Determine the (x, y) coordinate at the center of the cell enclosing the given text.  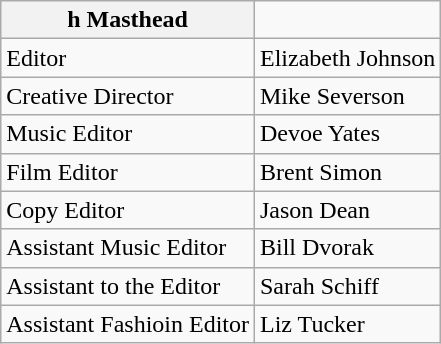
Liz Tucker (347, 324)
Creative Director (128, 96)
Brent Simon (347, 172)
Jason Dean (347, 210)
Mike Severson (347, 96)
Assistant to the Editor (128, 286)
h Masthead (128, 20)
Bill Dvorak (347, 248)
Assistant Fashioin Editor (128, 324)
Devoe Yates (347, 134)
Assistant Music Editor (128, 248)
Elizabeth Johnson (347, 58)
Editor (128, 58)
Film Editor (128, 172)
Copy Editor (128, 210)
Music Editor (128, 134)
Sarah Schiff (347, 286)
